For the text-containing cell, return its midpoint in [x, y] coordinate format. 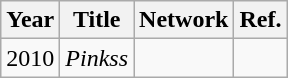
Year [30, 20]
Title [97, 20]
Pinkss [97, 58]
Ref. [260, 20]
Network [184, 20]
2010 [30, 58]
